Detect which cell encompasses the target text, then output its (X, Y) center coordinate. 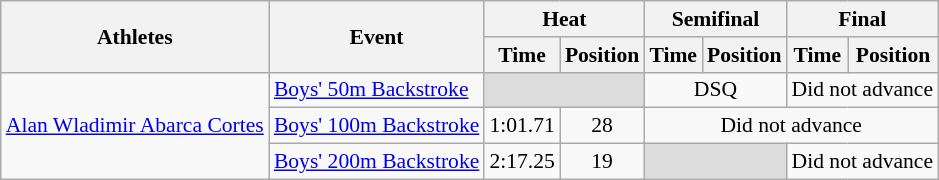
2:17.25 (522, 162)
Heat (564, 19)
Event (376, 36)
1:01.71 (522, 126)
Athletes (135, 36)
Boys' 200m Backstroke (376, 162)
Final (863, 19)
DSQ (715, 90)
Semifinal (715, 19)
19 (602, 162)
Boys' 100m Backstroke (376, 126)
Boys' 50m Backstroke (376, 90)
28 (602, 126)
Alan Wladimir Abarca Cortes (135, 126)
